Locate the cell with the specified text and output its [X, Y] center coordinate. 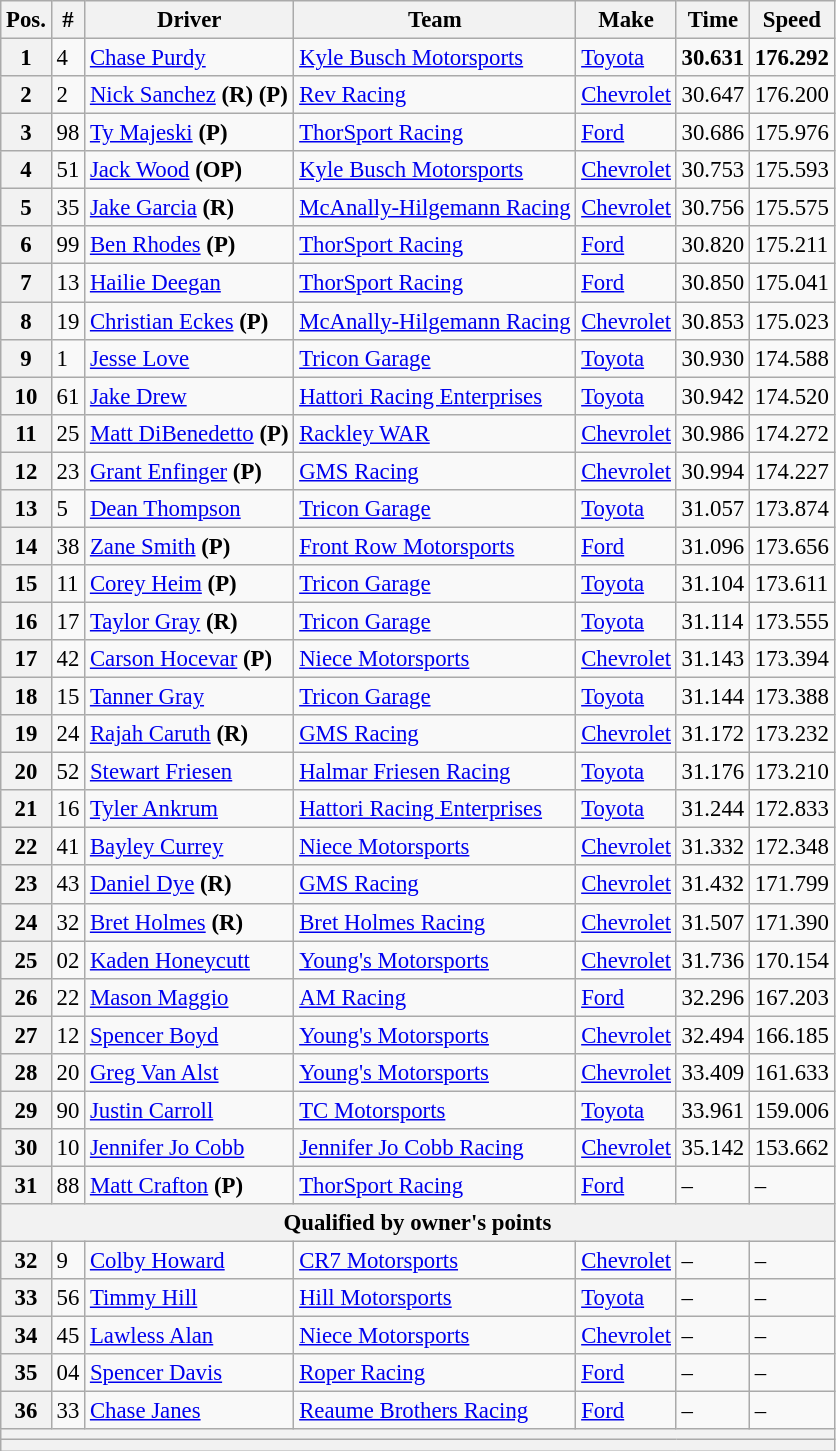
174.588 [792, 358]
30.986 [712, 433]
38 [68, 546]
CR7 Motorsports [435, 1261]
Carson Hocevar (P) [190, 659]
33.961 [712, 1110]
61 [68, 396]
Hill Motorsports [435, 1298]
30.647 [712, 95]
Lawless Alan [190, 1336]
Matt Crafton (P) [190, 1185]
31.432 [712, 885]
30.820 [712, 245]
Taylor Gray (R) [190, 621]
175.023 [792, 321]
Justin Carroll [190, 1110]
31.143 [712, 659]
14 [26, 546]
# [68, 20]
170.154 [792, 960]
Jennifer Jo Cobb [190, 1148]
172.833 [792, 809]
Corey Heim (P) [190, 584]
30.850 [712, 283]
3 [26, 133]
Nick Sanchez (R) (P) [190, 95]
Hailie Deegan [190, 283]
90 [68, 1110]
Rev Racing [435, 95]
42 [68, 659]
34 [26, 1336]
174.520 [792, 396]
Driver [190, 20]
Timmy Hill [190, 1298]
Chase Janes [190, 1411]
6 [26, 245]
176.292 [792, 58]
Jake Drew [190, 396]
Spencer Davis [190, 1373]
173.210 [792, 772]
Spencer Boyd [190, 1035]
Bayley Currey [190, 847]
Bret Holmes Racing [435, 922]
174.227 [792, 471]
173.388 [792, 697]
43 [68, 885]
173.555 [792, 621]
174.272 [792, 433]
Christian Eckes (P) [190, 321]
18 [26, 697]
33.409 [712, 1073]
Rajah Caruth (R) [190, 734]
31.507 [712, 922]
29 [26, 1110]
176.200 [792, 95]
21 [26, 809]
Time [712, 20]
Halmar Friesen Racing [435, 772]
Qualified by owner's points [418, 1223]
Pos. [26, 20]
31.057 [712, 509]
30.686 [712, 133]
Team [435, 20]
41 [68, 847]
35.142 [712, 1148]
175.575 [792, 208]
161.633 [792, 1073]
171.390 [792, 922]
52 [68, 772]
Matt DiBenedetto (P) [190, 433]
32.296 [712, 997]
Jennifer Jo Cobb Racing [435, 1148]
Reaume Brothers Racing [435, 1411]
36 [26, 1411]
04 [68, 1373]
27 [26, 1035]
Rackley WAR [435, 433]
Stewart Friesen [190, 772]
167.203 [792, 997]
26 [26, 997]
31.244 [712, 809]
31.096 [712, 546]
Greg Van Alst [190, 1073]
31.172 [712, 734]
31.114 [712, 621]
166.185 [792, 1035]
31.736 [712, 960]
32.494 [712, 1035]
173.232 [792, 734]
28 [26, 1073]
31 [26, 1185]
Speed [792, 20]
175.593 [792, 170]
Chase Purdy [190, 58]
98 [68, 133]
Daniel Dye (R) [190, 885]
31.176 [712, 772]
Ben Rhodes (P) [190, 245]
Front Row Motorsports [435, 546]
TC Motorsports [435, 1110]
30.994 [712, 471]
31.332 [712, 847]
Roper Racing [435, 1373]
AM Racing [435, 997]
45 [68, 1336]
30.942 [712, 396]
Grant Enfinger (P) [190, 471]
173.611 [792, 584]
30.930 [712, 358]
175.041 [792, 283]
99 [68, 245]
51 [68, 170]
88 [68, 1185]
30.631 [712, 58]
30 [26, 1148]
173.656 [792, 546]
Dean Thompson [190, 509]
56 [68, 1298]
173.874 [792, 509]
8 [26, 321]
172.348 [792, 847]
31.144 [712, 697]
Kaden Honeycutt [190, 960]
Tyler Ankrum [190, 809]
Mason Maggio [190, 997]
Bret Holmes (R) [190, 922]
159.006 [792, 1110]
Ty Majeski (P) [190, 133]
31.104 [712, 584]
175.211 [792, 245]
Make [626, 20]
171.799 [792, 885]
Jake Garcia (R) [190, 208]
02 [68, 960]
Zane Smith (P) [190, 546]
175.976 [792, 133]
Jack Wood (OP) [190, 170]
153.662 [792, 1148]
Jesse Love [190, 358]
Tanner Gray [190, 697]
173.394 [792, 659]
30.853 [712, 321]
30.753 [712, 170]
7 [26, 283]
Colby Howard [190, 1261]
30.756 [712, 208]
